Scan for the cell matching the given text and deliver its (x, y) coordinate at center. 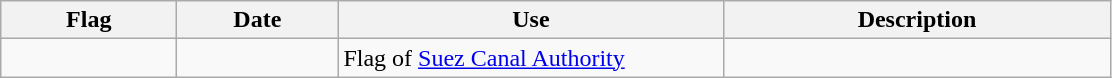
Flag (89, 20)
Date (258, 20)
Description (917, 20)
Use (531, 20)
Flag of Suez Canal Authority (531, 58)
